Return the (x, y) coordinate for the center point of the cell that contains the specified text.  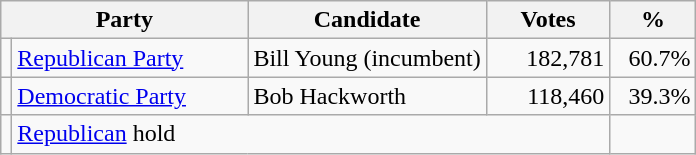
118,460 (548, 96)
Party (124, 20)
182,781 (548, 58)
Votes (548, 20)
Bill Young (incumbent) (367, 58)
Candidate (367, 20)
60.7% (653, 58)
Republican Party (130, 58)
Republican hold (311, 134)
Bob Hackworth (367, 96)
39.3% (653, 96)
% (653, 20)
Democratic Party (130, 96)
